Search for the cell housing the specified text and yield its (x, y) center coordinate. 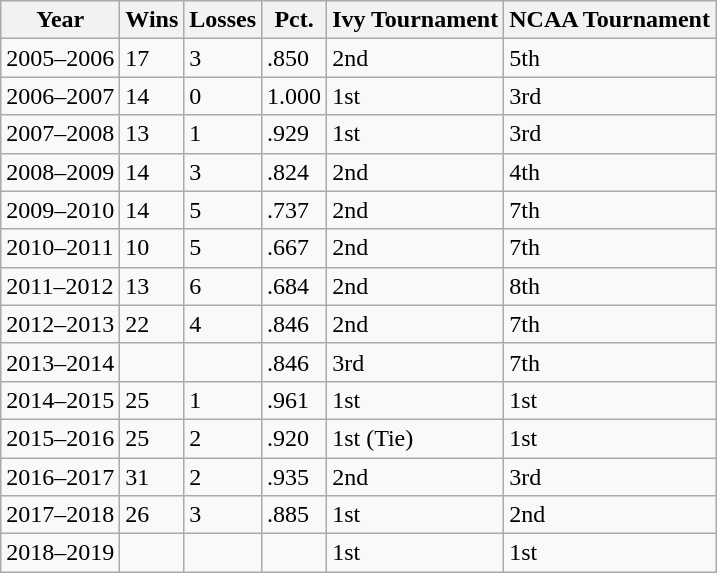
2017–2018 (60, 515)
2007–2008 (60, 134)
2010–2011 (60, 248)
2018–2019 (60, 553)
17 (152, 58)
.920 (294, 438)
2012–2013 (60, 324)
2016–2017 (60, 477)
2006–2007 (60, 96)
1.000 (294, 96)
.684 (294, 286)
.935 (294, 477)
2015–2016 (60, 438)
8th (610, 286)
.850 (294, 58)
2013–2014 (60, 362)
NCAA Tournament (610, 20)
.885 (294, 515)
.961 (294, 400)
1st (Tie) (416, 438)
.824 (294, 172)
Pct. (294, 20)
Losses (223, 20)
4 (223, 324)
2011–2012 (60, 286)
2014–2015 (60, 400)
31 (152, 477)
.929 (294, 134)
0 (223, 96)
2008–2009 (60, 172)
Year (60, 20)
2005–2006 (60, 58)
26 (152, 515)
10 (152, 248)
5th (610, 58)
Ivy Tournament (416, 20)
4th (610, 172)
22 (152, 324)
Wins (152, 20)
.737 (294, 210)
6 (223, 286)
.667 (294, 248)
2009–2010 (60, 210)
